Provide the (X, Y) coordinate of the cell's center where the given text is located.  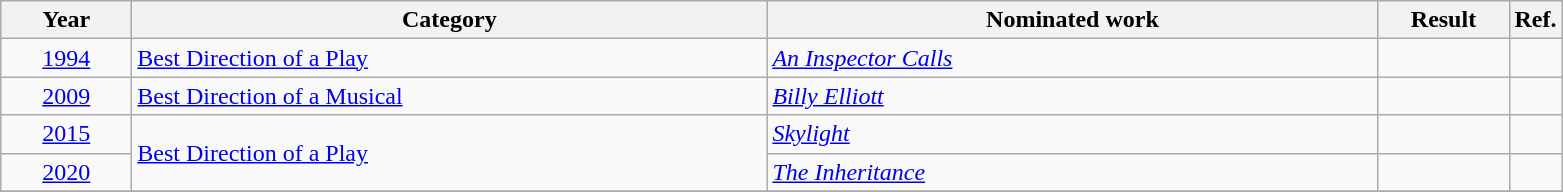
Year (66, 20)
2009 (66, 96)
1994 (66, 58)
Best Direction of a Musical (450, 96)
The Inheritance (1072, 172)
Result (1444, 20)
Nominated work (1072, 20)
An Inspector Calls (1072, 58)
Category (450, 20)
2015 (66, 134)
Billy Elliott (1072, 96)
Ref. (1536, 20)
2020 (66, 172)
Skylight (1072, 134)
